Output the [x, y] coordinate of the center of the cell containing the given text.  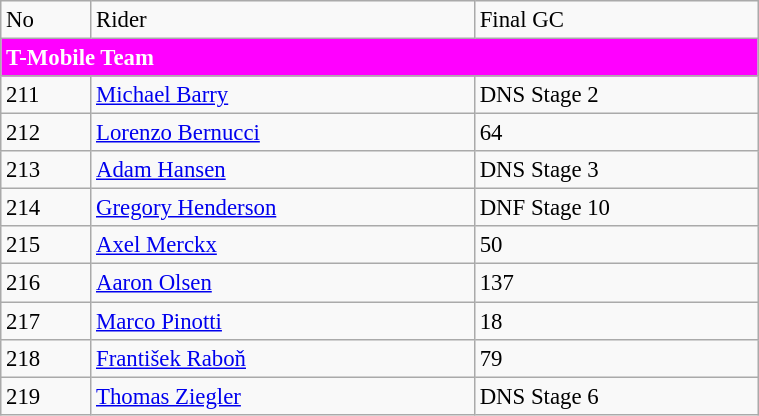
219 [46, 396]
211 [46, 95]
79 [616, 358]
215 [46, 245]
Thomas Ziegler [283, 396]
DNS Stage 2 [616, 95]
217 [46, 321]
Final GC [616, 20]
212 [46, 133]
Michael Barry [283, 95]
137 [616, 283]
T-Mobile Team [380, 58]
218 [46, 358]
Aaron Olsen [283, 283]
50 [616, 245]
214 [46, 208]
Rider [283, 20]
Adam Hansen [283, 170]
DNS Stage 3 [616, 170]
Lorenzo Bernucci [283, 133]
Axel Merckx [283, 245]
DNF Stage 10 [616, 208]
216 [46, 283]
Marco Pinotti [283, 321]
DNS Stage 6 [616, 396]
No [46, 20]
213 [46, 170]
Gregory Henderson [283, 208]
18 [616, 321]
64 [616, 133]
František Raboň [283, 358]
